Find where the given text appears and provide that cell's center as (x, y) coordinate. 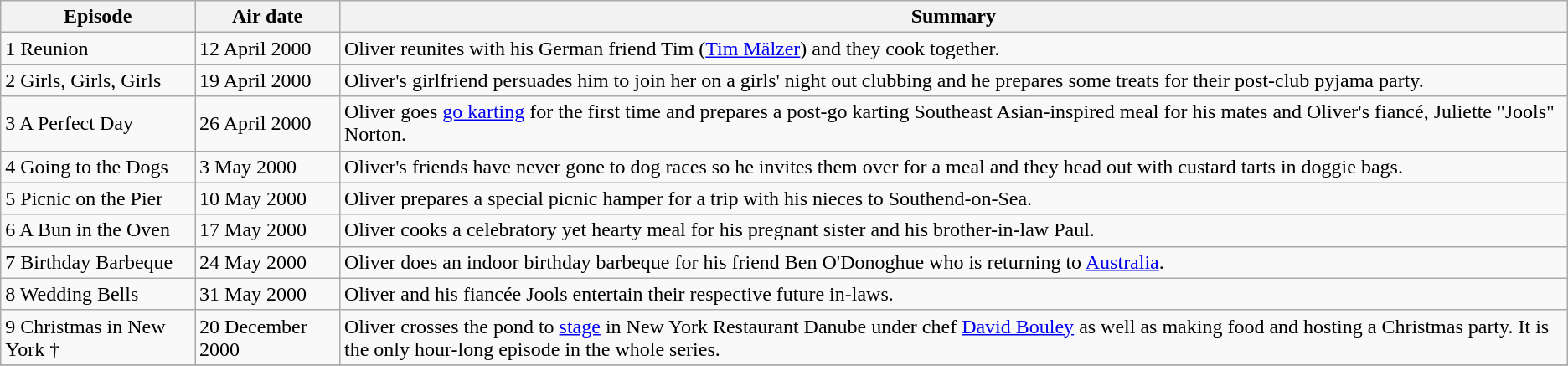
8 Wedding Bells (98, 294)
Summary (953, 17)
Oliver cooks a celebratory yet hearty meal for his pregnant sister and his brother-in-law Paul. (953, 230)
7 Birthday Barbeque (98, 262)
1 Reunion (98, 49)
17 May 2000 (268, 230)
26 April 2000 (268, 124)
9 Christmas in New York † (98, 337)
Oliver and his fiancée Jools entertain their respective future in-laws. (953, 294)
24 May 2000 (268, 262)
Oliver reunites with his German friend Tim (Tim Mälzer) and they cook together. (953, 49)
Oliver does an indoor birthday barbeque for his friend Ben O'Donoghue who is returning to Australia. (953, 262)
31 May 2000 (268, 294)
Oliver's friends have never gone to dog races so he invites them over for a meal and they head out with custard tarts in doggie bags. (953, 167)
4 Going to the Dogs (98, 167)
19 April 2000 (268, 80)
Air date (268, 17)
5 Picnic on the Pier (98, 198)
10 May 2000 (268, 198)
3 May 2000 (268, 167)
3 A Perfect Day (98, 124)
2 Girls, Girls, Girls (98, 80)
Episode (98, 17)
12 April 2000 (268, 49)
Oliver prepares a special picnic hamper for a trip with his nieces to Southend-on-Sea. (953, 198)
Oliver's girlfriend persuades him to join her on a girls' night out clubbing and he prepares some treats for their post-club pyjama party. (953, 80)
20 December 2000 (268, 337)
6 A Bun in the Oven (98, 230)
